Detect which cell encompasses the target text, then output its (X, Y) center coordinate. 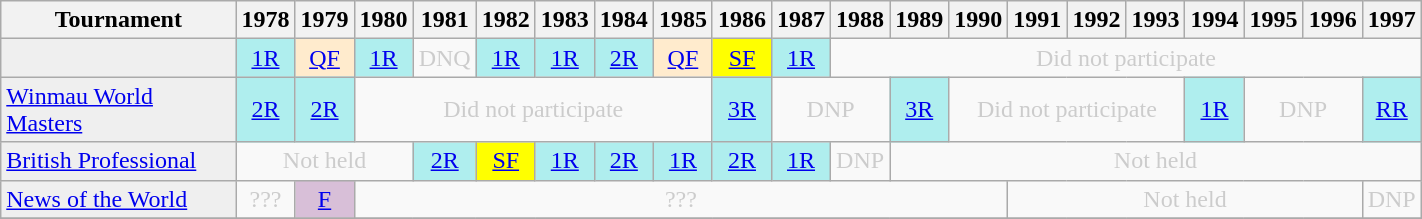
1985 (682, 20)
1990 (978, 20)
Winmau World Masters (118, 110)
1983 (564, 20)
1992 (1096, 20)
News of the World (118, 199)
1984 (624, 20)
1994 (1214, 20)
1986 (742, 20)
1995 (1274, 20)
1981 (444, 20)
RR (1392, 110)
1989 (920, 20)
1993 (1156, 20)
1980 (384, 20)
1991 (1038, 20)
1979 (324, 20)
F (324, 199)
1987 (802, 20)
1997 (1392, 20)
DNQ (444, 58)
1996 (1332, 20)
British Professional (118, 161)
1982 (506, 20)
Tournament (118, 20)
1978 (266, 20)
1988 (860, 20)
